Find where the given text appears and provide that cell's center as (x, y) coordinate. 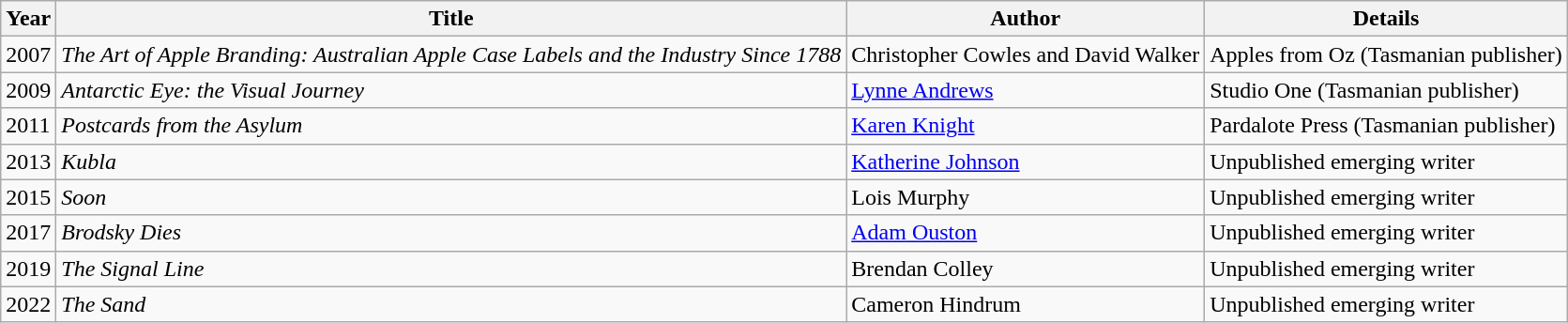
Apples from Oz (Tasmanian publisher) (1387, 54)
Christopher Cowles and David Walker (1026, 54)
Soon (451, 197)
Pardalote Press (Tasmanian publisher) (1387, 126)
Author (1026, 19)
Lois Murphy (1026, 197)
The Art of Apple Branding: Australian Apple Case Labels and the Industry Since 1788 (451, 54)
Year (28, 19)
Postcards from the Asylum (451, 126)
2015 (28, 197)
Brendan Colley (1026, 269)
2019 (28, 269)
Katherine Johnson (1026, 161)
2011 (28, 126)
Antarctic Eye: the Visual Journey (451, 90)
The Sand (451, 304)
Brodsky Dies (451, 233)
Adam Ouston (1026, 233)
Cameron Hindrum (1026, 304)
The Signal Line (451, 269)
2013 (28, 161)
Lynne Andrews (1026, 90)
Studio One (Tasmanian publisher) (1387, 90)
Kubla (451, 161)
2017 (28, 233)
Karen Knight (1026, 126)
Title (451, 19)
2007 (28, 54)
2022 (28, 304)
2009 (28, 90)
Details (1387, 19)
